Detect which cell encompasses the target text, then output its (X, Y) center coordinate. 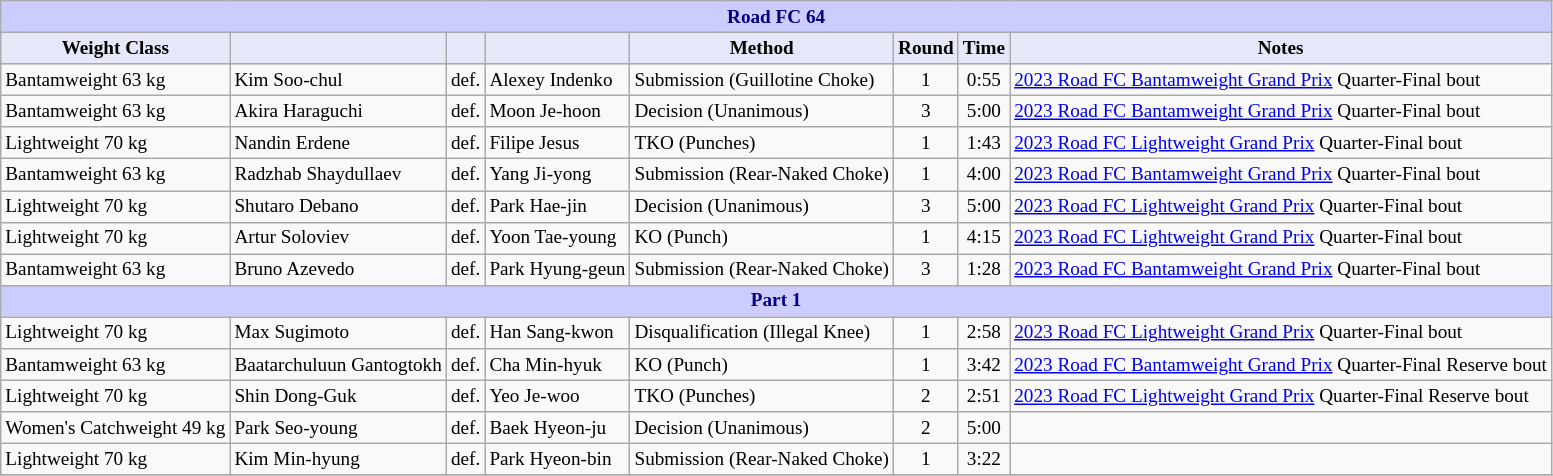
Time (984, 48)
Akira Haraguchi (338, 111)
Method (762, 48)
Disqualification (Illegal Knee) (762, 333)
2023 Road FC Bantamweight Grand Prix Quarter-Final Reserve bout (1281, 365)
Weight Class (116, 48)
Notes (1281, 48)
Baek Hyeon-ju (558, 428)
Park Hae-jin (558, 206)
Baatarchuluun Gantogtokh (338, 365)
3:42 (984, 365)
Han Sang-kwon (558, 333)
Yeo Je-woo (558, 396)
Artur Soloviev (338, 238)
Alexey Indenko (558, 80)
Kim Soo-chul (338, 80)
4:00 (984, 175)
1:43 (984, 143)
Park Hyeon-bin (558, 460)
0:55 (984, 80)
Filipe Jesus (558, 143)
Road FC 64 (776, 17)
Bruno Azevedo (338, 270)
Yoon Tae-young (558, 238)
2:58 (984, 333)
3:22 (984, 460)
4:15 (984, 238)
Cha Min-hyuk (558, 365)
2023 Road FC Lightweight Grand Prix Quarter-Final Reserve bout (1281, 396)
Max Sugimoto (338, 333)
Part 1 (776, 301)
Park Hyung-geun (558, 270)
Yang Ji-yong (558, 175)
Submission (Guillotine Choke) (762, 80)
Round (926, 48)
Radzhab Shaydullaev (338, 175)
Moon Je-hoon (558, 111)
Shin Dong-Guk (338, 396)
Shutaro Debano (338, 206)
2:51 (984, 396)
Women's Catchweight 49 kg (116, 428)
Nandin Erdene (338, 143)
1:28 (984, 270)
Park Seo-young (338, 428)
Kim Min-hyung (338, 460)
